Find where the given text appears and provide that cell's center as [x, y] coordinate. 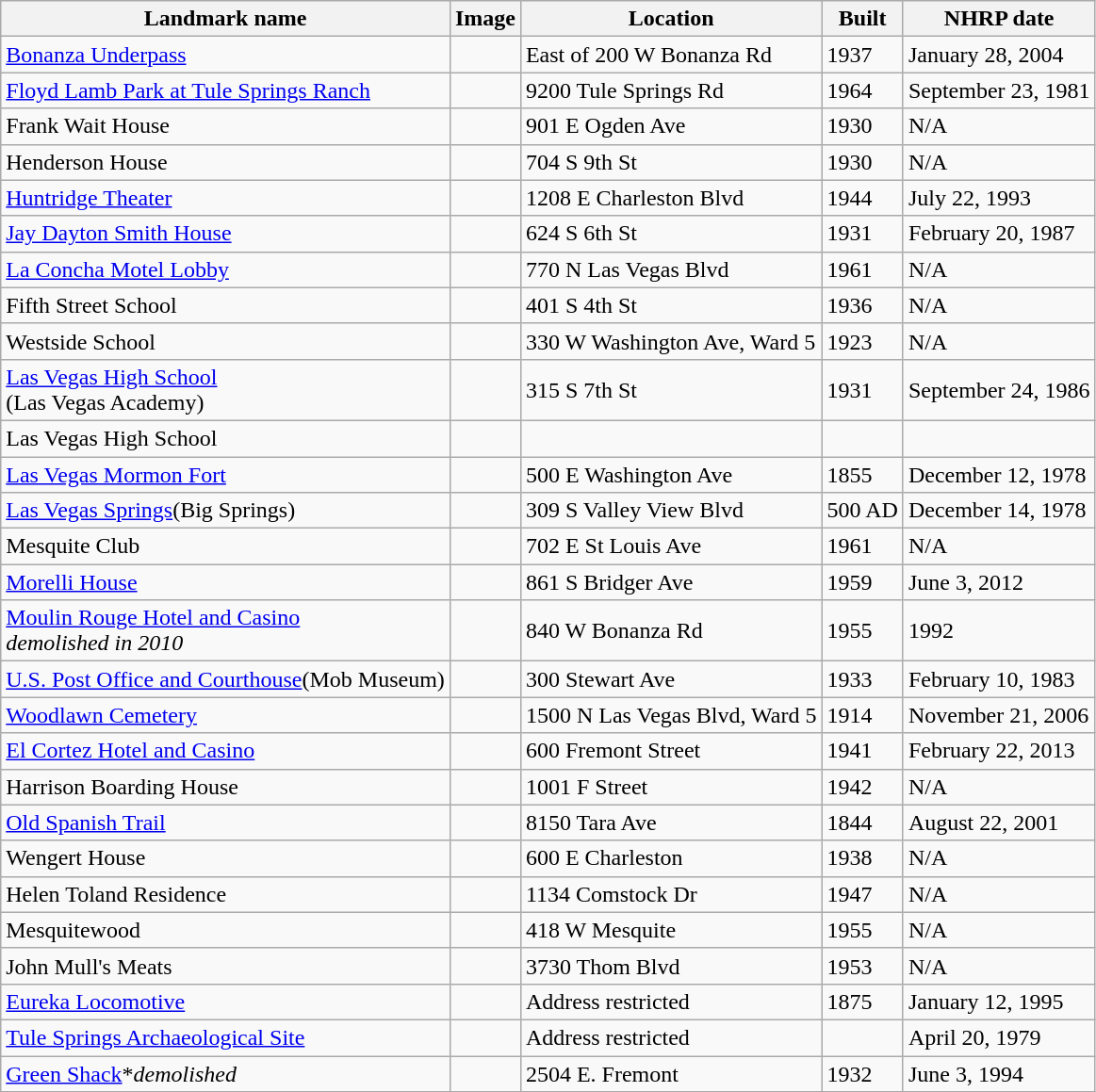
June 3, 1994 [999, 1073]
East of 200 W Bonanza Rd [671, 55]
Morelli House [226, 582]
330 W Washington Ave, Ward 5 [671, 341]
309 S Valley View Blvd [671, 511]
Mesquitewood [226, 930]
2504 E. Fremont [671, 1073]
Old Spanish Trail [226, 823]
Las Vegas Springs(Big Springs) [226, 511]
Las Vegas High School(Las Vegas Academy) [226, 390]
Woodlawn Cemetery [226, 715]
901 E Ogden Ave [671, 126]
1992 [999, 631]
401 S 4th St [671, 305]
704 S 9th St [671, 162]
861 S Bridger Ave [671, 582]
1944 [862, 198]
1844 [862, 823]
1942 [862, 787]
1001 F Street [671, 787]
600 Fremont Street [671, 751]
Image [484, 19]
Helen Toland Residence [226, 894]
August 22, 2001 [999, 823]
John Mull's Meats [226, 966]
September 23, 1981 [999, 90]
3730 Thom Blvd [671, 966]
Mesquite Club [226, 546]
June 3, 2012 [999, 582]
Bonanza Underpass [226, 55]
September 24, 1986 [999, 390]
1875 [862, 1002]
500 E Washington Ave [671, 474]
November 21, 2006 [999, 715]
January 28, 2004 [999, 55]
Jay Dayton Smith House [226, 234]
1964 [862, 90]
8150 Tara Ave [671, 823]
1938 [862, 858]
1936 [862, 305]
500 AD [862, 511]
Las Vegas High School [226, 438]
December 12, 1978 [999, 474]
Moulin Rouge Hotel and Casinodemolished in 2010 [226, 631]
1932 [862, 1073]
Las Vegas Mormon Fort [226, 474]
January 12, 1995 [999, 1002]
624 S 6th St [671, 234]
Huntridge Theater [226, 198]
1933 [862, 679]
1947 [862, 894]
770 N Las Vegas Blvd [671, 269]
Tule Springs Archaeological Site [226, 1037]
Fifth Street School [226, 305]
Location [671, 19]
February 10, 1983 [999, 679]
Henderson House [226, 162]
February 20, 1987 [999, 234]
July 22, 1993 [999, 198]
Green Shack*demolished [226, 1073]
600 E Charleston [671, 858]
Frank Wait House [226, 126]
1500 N Las Vegas Blvd, Ward 5 [671, 715]
1923 [862, 341]
February 22, 2013 [999, 751]
Eureka Locomotive [226, 1002]
702 E St Louis Ave [671, 546]
Wengert House [226, 858]
1855 [862, 474]
9200 Tule Springs Rd [671, 90]
April 20, 1979 [999, 1037]
December 14, 1978 [999, 511]
1134 Comstock Dr [671, 894]
Built [862, 19]
418 W Mesquite [671, 930]
1937 [862, 55]
1914 [862, 715]
Westside School [226, 341]
300 Stewart Ave [671, 679]
U.S. Post Office and Courthouse(Mob Museum) [226, 679]
315 S 7th St [671, 390]
1208 E Charleston Blvd [671, 198]
El Cortez Hotel and Casino [226, 751]
1959 [862, 582]
Landmark name [226, 19]
Harrison Boarding House [226, 787]
1953 [862, 966]
NHRP date [999, 19]
La Concha Motel Lobby [226, 269]
1941 [862, 751]
Floyd Lamb Park at Tule Springs Ranch [226, 90]
840 W Bonanza Rd [671, 631]
